Return [X, Y] of the center of cell containing provided text 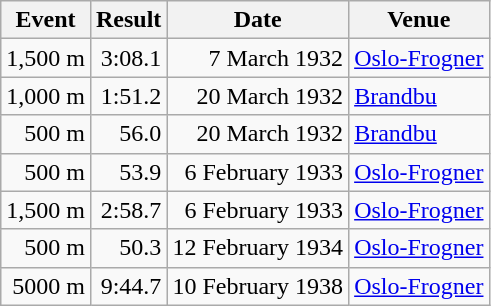
Date [258, 20]
2:58.7 [128, 210]
50.3 [128, 248]
3:08.1 [128, 58]
1,000 m [46, 96]
7 March 1932 [258, 58]
12 February 1934 [258, 248]
56.0 [128, 134]
5000 m [46, 286]
9:44.7 [128, 286]
Event [46, 20]
1:51.2 [128, 96]
10 February 1938 [258, 286]
Result [128, 20]
Venue [419, 20]
53.9 [128, 172]
